Return the (x, y) coordinate for the center point of the cell that contains the specified text.  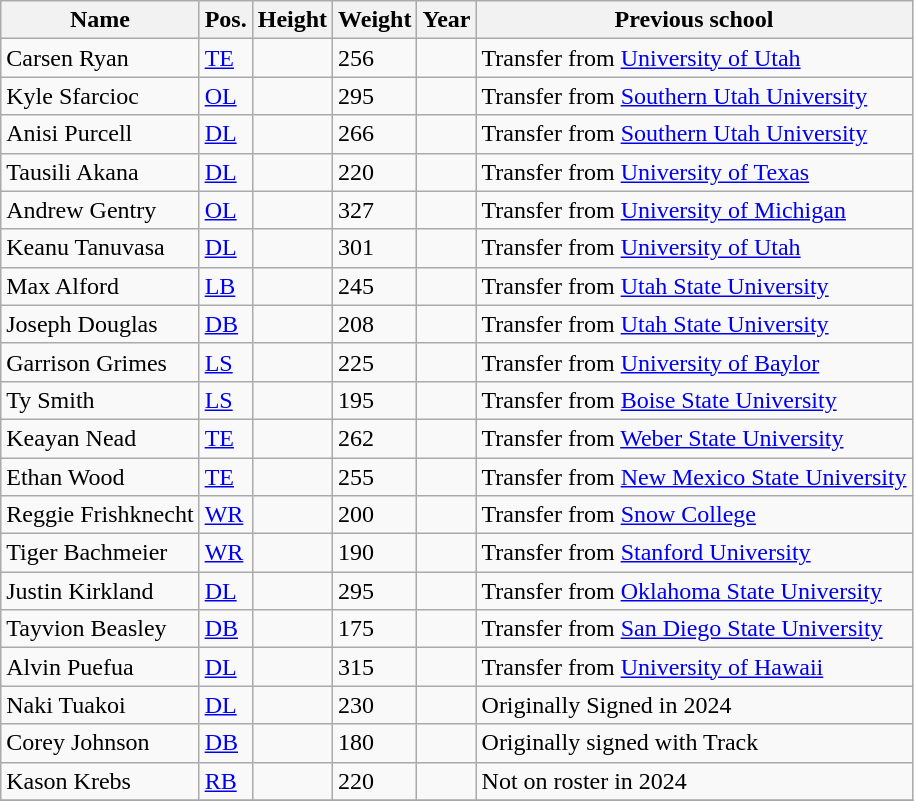
180 (375, 743)
Ethan Wood (100, 477)
266 (375, 134)
Keayan Nead (100, 438)
315 (375, 667)
Transfer from Boise State University (694, 400)
Transfer from Weber State University (694, 438)
Transfer from San Diego State University (694, 629)
255 (375, 477)
Justin Kirkland (100, 591)
Anisi Purcell (100, 134)
Kason Krebs (100, 781)
Transfer from University of Hawaii (694, 667)
175 (375, 629)
195 (375, 400)
Height (292, 20)
Naki Tuakoi (100, 705)
245 (375, 286)
Alvin Puefua (100, 667)
Transfer from University of Baylor (694, 362)
225 (375, 362)
327 (375, 210)
Reggie Frishknecht (100, 515)
Transfer from Stanford University (694, 553)
200 (375, 515)
Joseph Douglas (100, 324)
Kyle Sfarcioc (100, 96)
Previous school (694, 20)
Ty Smith (100, 400)
Max Alford (100, 286)
Transfer from Oklahoma State University (694, 591)
208 (375, 324)
Transfer from University of Michigan (694, 210)
Pos. (226, 20)
Year (446, 20)
262 (375, 438)
230 (375, 705)
Name (100, 20)
RB (226, 781)
Originally Signed in 2024 (694, 705)
301 (375, 248)
Garrison Grimes (100, 362)
Originally signed with Track (694, 743)
Keanu Tanuvasa (100, 248)
Tayvion Beasley (100, 629)
Corey Johnson (100, 743)
Transfer from University of Texas (694, 172)
LB (226, 286)
190 (375, 553)
Tausili Akana (100, 172)
Carsen Ryan (100, 58)
Transfer from Snow College (694, 515)
256 (375, 58)
Transfer from New Mexico State University (694, 477)
Weight (375, 20)
Tiger Bachmeier (100, 553)
Not on roster in 2024 (694, 781)
Andrew Gentry (100, 210)
